For the text-containing cell, return its midpoint in [x, y] coordinate format. 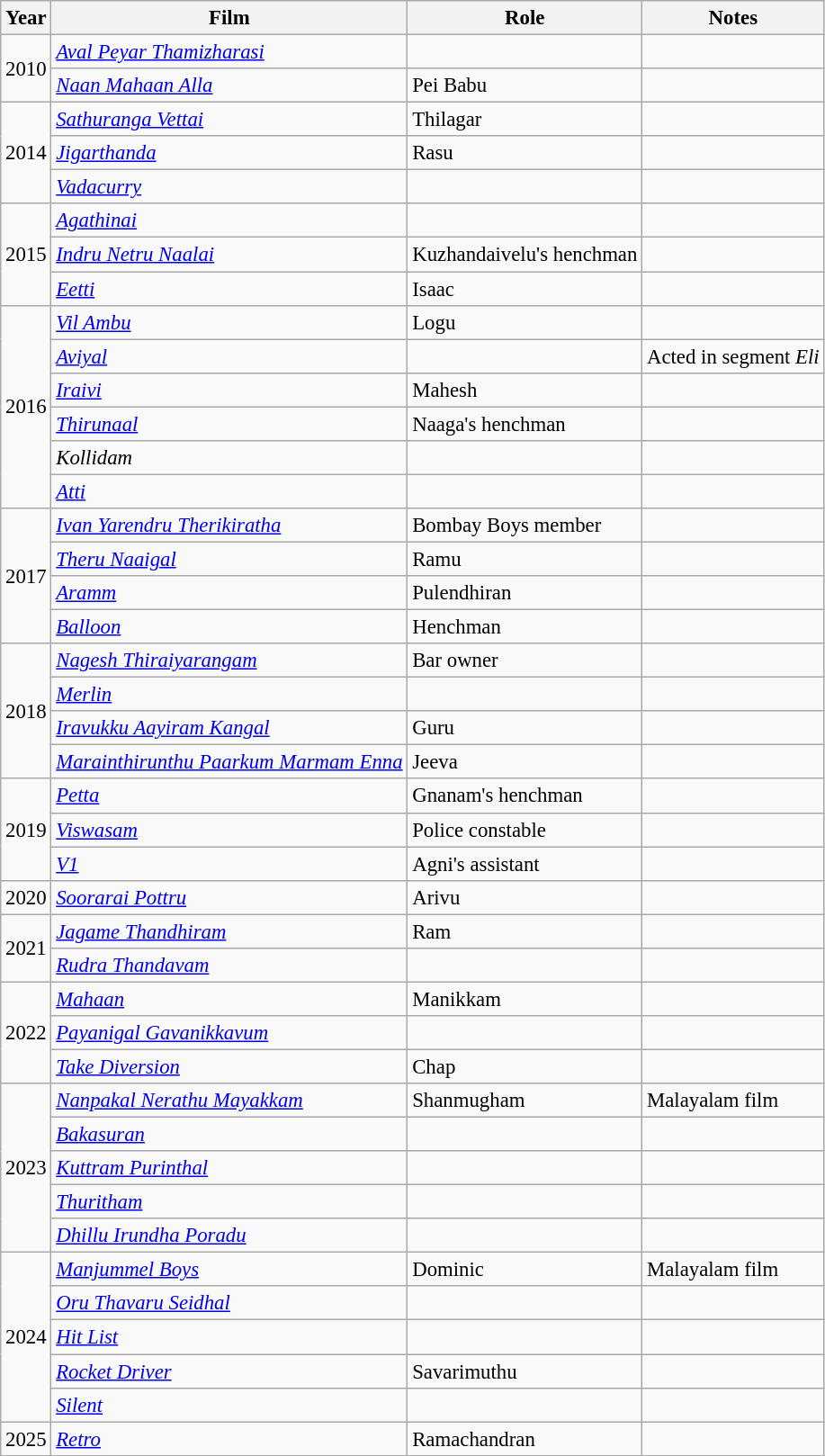
Retro [229, 1439]
Arivu [525, 897]
Bakasuran [229, 1135]
Iraivi [229, 390]
2018 [26, 711]
2021 [26, 948]
Film [229, 18]
Balloon [229, 627]
Merlin [229, 695]
Ramachandran [525, 1439]
Payanigal Gavanikkavum [229, 1033]
Naan Mahaan Alla [229, 85]
2023 [26, 1168]
Chap [525, 1066]
Rudra Thandavam [229, 966]
Aval Peyar Thamizharasi [229, 52]
Acted in segment Eli [733, 356]
Marainthirunthu Paarkum Marmam Enna [229, 762]
Kuzhandaivelu's henchman [525, 255]
Logu [525, 322]
Manikkam [525, 999]
2015 [26, 254]
Gnanam's henchman [525, 796]
Jigarthanda [229, 153]
Theru Naaigal [229, 559]
Eetti [229, 289]
2022 [26, 1033]
Guru [525, 728]
Take Diversion [229, 1066]
Manjummel Boys [229, 1270]
2017 [26, 576]
Rocket Driver [229, 1371]
Atti [229, 491]
Naaga's henchman [525, 424]
Mahaan [229, 999]
Petta [229, 796]
Jeeva [525, 762]
Agni's assistant [525, 864]
V1 [229, 864]
Soorarai Pottru [229, 897]
Nagesh Thiraiyarangam [229, 661]
Aramm [229, 593]
Ram [525, 931]
Kollidam [229, 458]
Mahesh [525, 390]
Viswasam [229, 830]
Iravukku Aayiram Kangal [229, 728]
Police constable [525, 830]
Henchman [525, 627]
Bombay Boys member [525, 526]
Nanpakal Nerathu Mayakkam [229, 1101]
Ivan Yarendru Therikiratha [229, 526]
Agathinai [229, 220]
Ramu [525, 559]
Shanmugham [525, 1101]
Hit List [229, 1337]
Thuritham [229, 1202]
Vadacurry [229, 187]
Silent [229, 1405]
Indru Netru Naalai [229, 255]
2010 [26, 68]
Dhillu Irundha Poradu [229, 1236]
Rasu [525, 153]
2025 [26, 1439]
Dominic [525, 1270]
Aviyal [229, 356]
Vil Ambu [229, 322]
Year [26, 18]
Oru Thavaru Seidhal [229, 1304]
Notes [733, 18]
Pei Babu [525, 85]
2024 [26, 1337]
Kuttram Purinthal [229, 1168]
Pulendhiran [525, 593]
2020 [26, 897]
Savarimuthu [525, 1371]
Isaac [525, 289]
Thirunaal [229, 424]
2019 [26, 830]
Thilagar [525, 120]
2016 [26, 407]
Bar owner [525, 661]
2014 [26, 153]
Sathuranga Vettai [229, 120]
Jagame Thandhiram [229, 931]
Role [525, 18]
